Determine the (X, Y) coordinate at the center of the cell enclosing the given text.  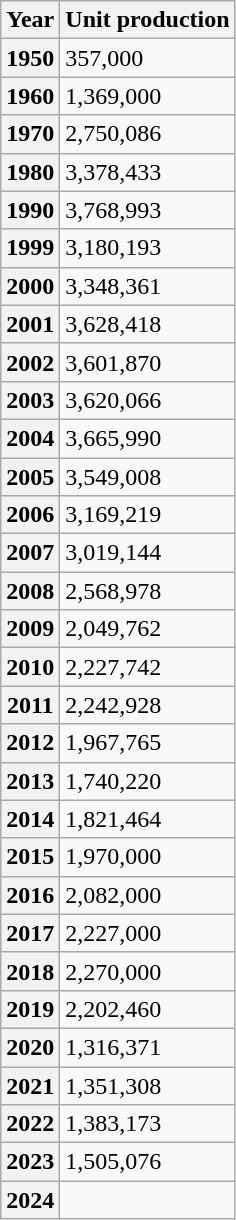
3,019,144 (148, 553)
2013 (30, 781)
2015 (30, 857)
3,768,993 (148, 210)
2012 (30, 743)
1,821,464 (148, 819)
1,316,371 (148, 1047)
3,180,193 (148, 248)
1,740,220 (148, 781)
2001 (30, 324)
2009 (30, 629)
1,970,000 (148, 857)
2,049,762 (148, 629)
2,750,086 (148, 134)
1950 (30, 58)
2016 (30, 895)
2006 (30, 515)
2,227,742 (148, 667)
2002 (30, 362)
2,227,000 (148, 933)
2019 (30, 1009)
2004 (30, 438)
Unit production (148, 20)
Year (30, 20)
2011 (30, 705)
3,620,066 (148, 400)
2022 (30, 1124)
2021 (30, 1085)
2005 (30, 477)
2018 (30, 971)
2014 (30, 819)
2008 (30, 591)
2010 (30, 667)
3,665,990 (148, 438)
2020 (30, 1047)
3,628,418 (148, 324)
2023 (30, 1162)
2017 (30, 933)
2000 (30, 286)
3,378,433 (148, 172)
2,202,460 (148, 1009)
3,601,870 (148, 362)
2003 (30, 400)
357,000 (148, 58)
1,505,076 (148, 1162)
3,169,219 (148, 515)
1980 (30, 172)
1,383,173 (148, 1124)
2,242,928 (148, 705)
1999 (30, 248)
1,351,308 (148, 1085)
2007 (30, 553)
1960 (30, 96)
1,967,765 (148, 743)
2024 (30, 1200)
2,082,000 (148, 895)
1,369,000 (148, 96)
1970 (30, 134)
3,549,008 (148, 477)
1990 (30, 210)
3,348,361 (148, 286)
2,568,978 (148, 591)
2,270,000 (148, 971)
